Pinpoint the cell where the given text exists, returning its [x, y] midpoint coordinate. 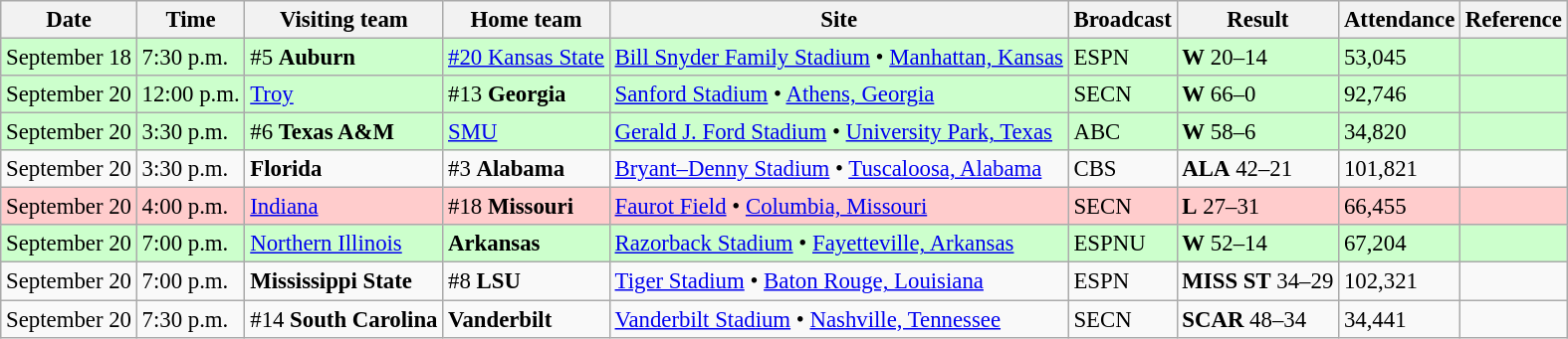
Mississippi State [344, 281]
34,820 [1400, 132]
#5 Auburn [344, 58]
MISS ST 34–29 [1258, 281]
Bill Snyder Family Stadium • Manhattan, Kansas [838, 58]
101,821 [1400, 169]
Tiger Stadium • Baton Rouge, Louisiana [838, 281]
Gerald J. Ford Stadium • University Park, Texas [838, 132]
#3 Alabama [527, 169]
Arkansas [527, 244]
Northern Illinois [344, 244]
L 27–31 [1258, 207]
SCAR 48–34 [1258, 319]
Razorback Stadium • Fayetteville, Arkansas [838, 244]
Result [1258, 20]
#20 Kansas State [527, 58]
CBS [1123, 169]
W 58–6 [1258, 132]
ABC [1123, 132]
Visiting team [344, 20]
Time [191, 20]
Vanderbilt Stadium • Nashville, Tennessee [838, 319]
#13 Georgia [527, 94]
Indiana [344, 207]
67,204 [1400, 244]
12:00 p.m. [191, 94]
ALA 42–21 [1258, 169]
102,321 [1400, 281]
#6 Texas A&M [344, 132]
ESPNU [1123, 244]
92,746 [1400, 94]
September 18 [69, 58]
Reference [1514, 20]
W 66–0 [1258, 94]
34,441 [1400, 319]
W 20–14 [1258, 58]
66,455 [1400, 207]
Florida [344, 169]
#14 South Carolina [344, 319]
Home team [527, 20]
#8 LSU [527, 281]
Troy [344, 94]
4:00 p.m. [191, 207]
#18 Missouri [527, 207]
Site [838, 20]
53,045 [1400, 58]
Sanford Stadium • Athens, Georgia [838, 94]
Broadcast [1123, 20]
Bryant–Denny Stadium • Tuscaloosa, Alabama [838, 169]
Vanderbilt [527, 319]
W 52–14 [1258, 244]
Date [69, 20]
SMU [527, 132]
Attendance [1400, 20]
Faurot Field • Columbia, Missouri [838, 207]
